Output the [x, y] coordinate of the center of the cell containing the given text.  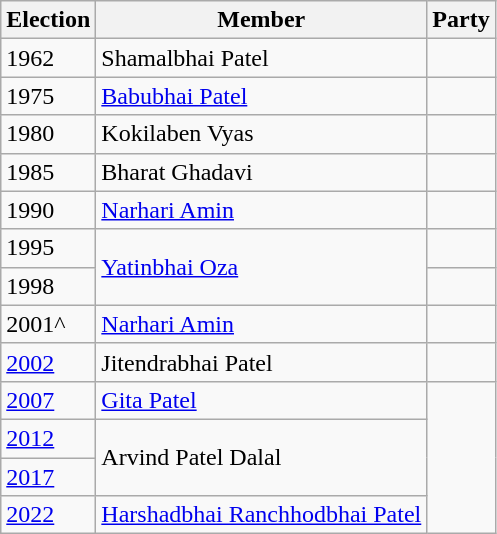
Party [461, 20]
2022 [48, 515]
2017 [48, 477]
Election [48, 20]
1985 [48, 172]
Arvind Patel Dalal [262, 457]
2002 [48, 362]
1962 [48, 58]
2001^ [48, 324]
2012 [48, 438]
Gita Patel [262, 400]
Babubhai Patel [262, 96]
1975 [48, 96]
Harshadbhai Ranchhodbhai Patel [262, 515]
Member [262, 20]
Kokilaben Vyas [262, 134]
Jitendrabhai Patel [262, 362]
Bharat Ghadavi [262, 172]
1980 [48, 134]
1998 [48, 286]
1990 [48, 210]
2007 [48, 400]
Yatinbhai Oza [262, 267]
1995 [48, 248]
Shamalbhai Patel [262, 58]
